From the cell containing the given text, extract its center point as [X, Y] coordinate. 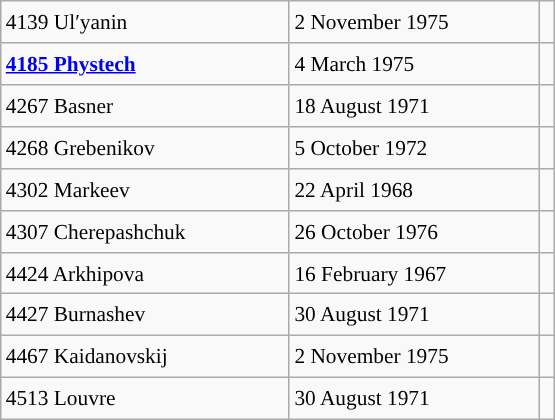
4268 Grebenikov [146, 148]
4267 Basner [146, 106]
4427 Burnashev [146, 315]
16 February 1967 [414, 273]
22 April 1968 [414, 189]
18 August 1971 [414, 106]
4424 Arkhipova [146, 273]
4185 Phystech [146, 64]
4513 Louvre [146, 399]
4139 Ulʹyanin [146, 22]
4467 Kaidanovskij [146, 357]
4302 Markeev [146, 189]
5 October 1972 [414, 148]
4307 Cherepashchuk [146, 231]
4 March 1975 [414, 64]
26 October 1976 [414, 231]
